Locate the cell with the specified text and output its [X, Y] center coordinate. 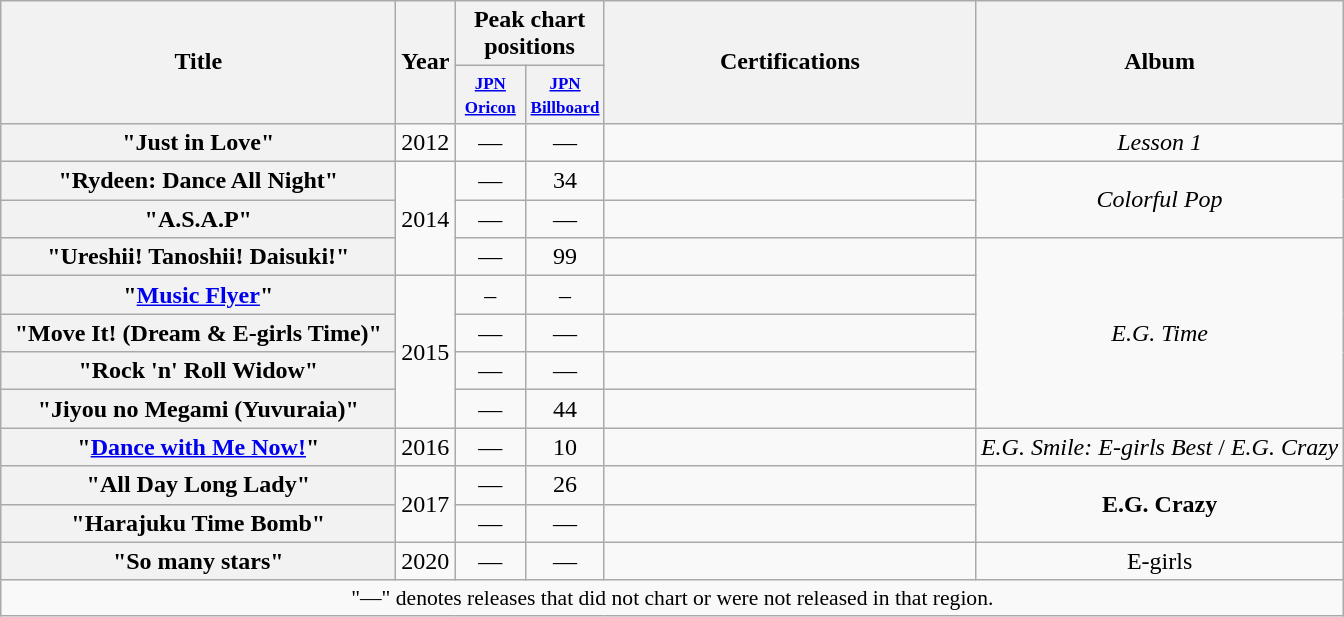
"Dance with Me Now!" [198, 447]
2016 [426, 447]
"Harajuku Time Bomb" [198, 523]
10 [566, 447]
26 [566, 485]
"A.S.A.P" [198, 219]
JPNOricon [490, 95]
2015 [426, 352]
2020 [426, 561]
"Just in Love" [198, 142]
Album [1159, 62]
44 [566, 409]
"Rock 'n' Roll Widow" [198, 371]
JPNBillboard [566, 95]
"Ureshii! Tanoshii! Daisuki!" [198, 257]
2012 [426, 142]
Year [426, 62]
Lesson 1 [1159, 142]
Title [198, 62]
E.G. Crazy [1159, 504]
E.G. Smile: E-girls Best / E.G. Crazy [1159, 447]
"Music Flyer" [198, 295]
"All Day Long Lady" [198, 485]
Peak chart positions [530, 34]
"—" denotes releases that did not chart or were not released in that region. [672, 598]
E.G. Time [1159, 333]
Certifications [790, 62]
"Rydeen: Dance All Night" [198, 181]
E-girls [1159, 561]
"Jiyou no Megami (Yuvuraia)" [198, 409]
2014 [426, 219]
34 [566, 181]
Colorful Pop [1159, 200]
"Move It! (Dream & E-girls Time)" [198, 333]
2017 [426, 504]
99 [566, 257]
"So many stars" [198, 561]
